Return (X, Y) of the center of cell containing provided text 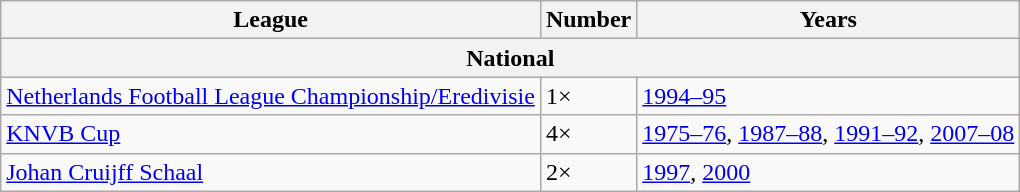
4× (588, 134)
2× (588, 172)
1997, 2000 (828, 172)
Netherlands Football League Championship/Eredivisie (271, 96)
Years (828, 20)
1× (588, 96)
Number (588, 20)
1994–95 (828, 96)
Johan Cruijff Schaal (271, 172)
KNVB Cup (271, 134)
1975–76, 1987–88, 1991–92, 2007–08 (828, 134)
National (510, 58)
League (271, 20)
